Find where the given text appears and provide that cell's center as [x, y] coordinate. 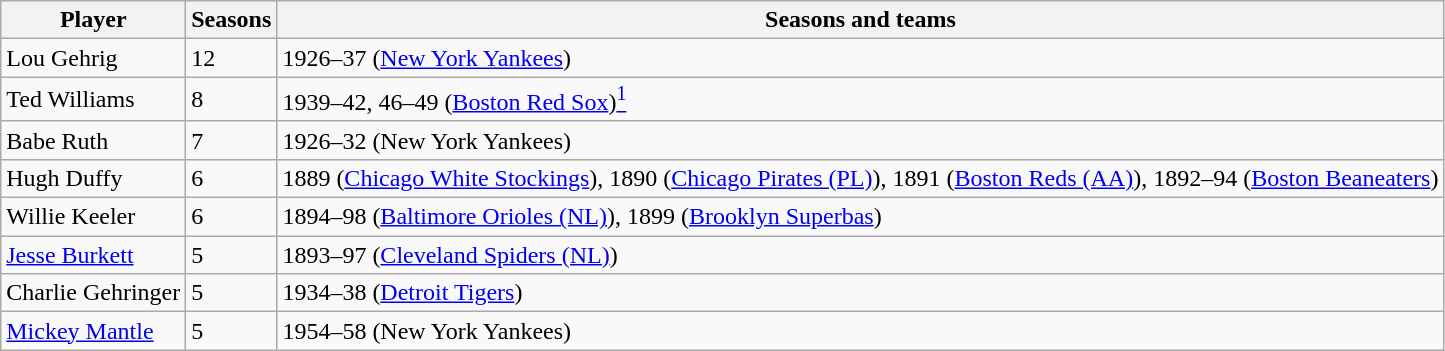
1939–42, 46–49 (Boston Red Sox)1 [860, 100]
1889 (Chicago White Stockings), 1890 (Chicago Pirates (PL)), 1891 (Boston Reds (AA)), 1892–94 (Boston Beaneaters) [860, 178]
Willie Keeler [94, 217]
Lou Gehrig [94, 58]
1934–38 (Detroit Tigers) [860, 293]
Ted Williams [94, 100]
Jesse Burkett [94, 255]
7 [232, 140]
1894–98 (Baltimore Orioles (NL)), 1899 (Brooklyn Superbas) [860, 217]
Seasons and teams [860, 20]
Seasons [232, 20]
Player [94, 20]
1926–37 (New York Yankees) [860, 58]
1893–97 (Cleveland Spiders (NL)) [860, 255]
Hugh Duffy [94, 178]
12 [232, 58]
1926–32 (New York Yankees) [860, 140]
Babe Ruth [94, 140]
8 [232, 100]
Charlie Gehringer [94, 293]
1954–58 (New York Yankees) [860, 331]
Mickey Mantle [94, 331]
